Return (x, y) of the center of cell containing provided text 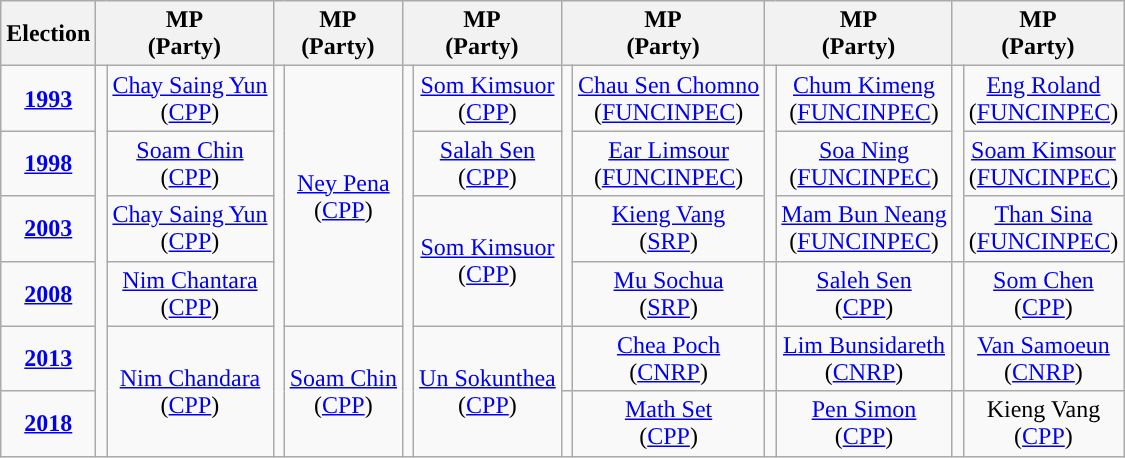
Math Set(CPP) (668, 424)
2003 (48, 228)
Mam Bun Neang(FUNCINPEC) (864, 228)
Ney Pena(CPP) (343, 196)
Election (48, 34)
Mu Sochua(SRP) (668, 294)
Un Sokunthea(CPP) (488, 391)
Saleh Sen(CPP) (864, 294)
Van Samoeun(CNRP) (1043, 358)
Chea Poch(CNRP) (668, 358)
1993 (48, 98)
Soa Ning(FUNCINPEC) (864, 164)
1998 (48, 164)
Chau Sen Chomno(FUNCINPEC) (668, 98)
Som Chen(CPP) (1043, 294)
Soam Kimsour(FUNCINPEC) (1043, 164)
Nim Chantara(CPP) (190, 294)
Kieng Vang(SRP) (668, 228)
Nim Chandara(CPP) (190, 391)
Lim Bunsidareth(CNRP) (864, 358)
Kieng Vang(CPP) (1043, 424)
Than Sina(FUNCINPEC) (1043, 228)
2008 (48, 294)
2013 (48, 358)
Pen Simon(CPP) (864, 424)
Eng Roland(FUNCINPEC) (1043, 98)
Salah Sen(CPP) (488, 164)
Ear Limsour(FUNCINPEC) (668, 164)
Chum Kimeng(FUNCINPEC) (864, 98)
2018 (48, 424)
